Output the (X, Y) coordinate of the center of the cell containing the given text.  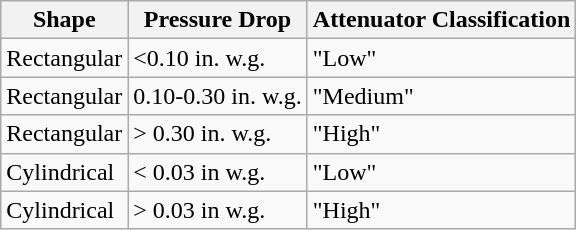
< 0.03 in w.g. (218, 172)
Pressure Drop (218, 20)
> 0.30 in. w.g. (218, 134)
Attenuator Classification (442, 20)
0.10-0.30 in. w.g. (218, 96)
> 0.03 in w.g. (218, 210)
Shape (64, 20)
<0.10 in. w.g. (218, 58)
"Medium" (442, 96)
